Provide the (x, y) coordinate of the cell's center where the given text is located.  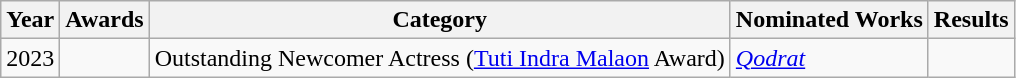
Outstanding Newcomer Actress (Tuti Indra Malaon Award) (440, 58)
Nominated Works (829, 20)
Awards (104, 20)
Year (30, 20)
2023 (30, 58)
Category (440, 20)
Results (971, 20)
Qodrat (829, 58)
